Output the [x, y] coordinate of the center of the cell containing the given text.  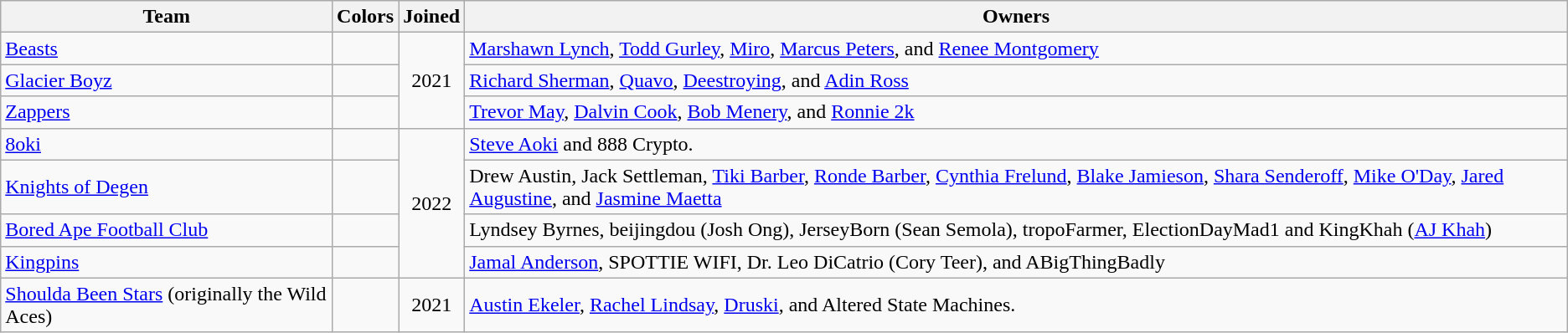
Beasts [167, 49]
Glacier Boyz [167, 80]
Marshawn Lynch, Todd Gurley, Miro, Marcus Peters, and Renee Montgomery [1017, 49]
Joined [432, 17]
Shoulda Been Stars (originally the Wild Aces) [167, 305]
Owners [1017, 17]
Richard Sherman, Quavo, Deestroying, and Adin Ross [1017, 80]
Zappers [167, 112]
Steve Aoki and 888 Crypto. [1017, 144]
2022 [432, 202]
Team [167, 17]
Trevor May, Dalvin Cook, Bob Menery, and Ronnie 2k [1017, 112]
Lyndsey Byrnes, beijingdou (Josh Ong), JerseyBorn (Sean Semola), tropoFarmer, ElectionDayMad1 and KingKhah (AJ Khah) [1017, 230]
Jamal Anderson, SPOTTIE WIFI, Dr. Leo DiCatrio (Cory Teer), and ABigThingBadly [1017, 262]
Kingpins [167, 262]
Colors [365, 17]
Austin Ekeler, Rachel Lindsay, Druski, and Altered State Machines. [1017, 305]
Knights of Degen [167, 187]
Bored Ape Football Club [167, 230]
8oki [167, 144]
